Provide the [x, y] coordinate of the cell's center where the given text is located.  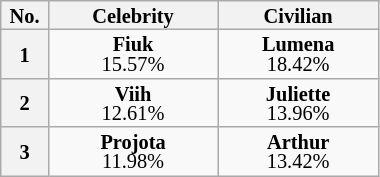
Lumena18.42% [298, 54]
1 [25, 54]
Projota11.98% [133, 152]
Juliette13.96% [298, 102]
Fiuk15.57% [133, 54]
Arthur13.42% [298, 152]
No. [25, 14]
Viih12.61% [133, 102]
Celebrity [133, 14]
3 [25, 152]
2 [25, 102]
Civilian [298, 14]
